Pinpoint the cell where the given text exists, returning its [X, Y] midpoint coordinate. 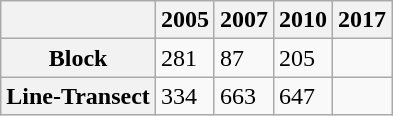
87 [244, 58]
205 [302, 58]
334 [184, 96]
2005 [184, 20]
2007 [244, 20]
647 [302, 96]
663 [244, 96]
2010 [302, 20]
Line-Transect [78, 96]
281 [184, 58]
2017 [362, 20]
Block [78, 58]
